Return the (x, y) coordinate for the center point of the cell that contains the specified text.  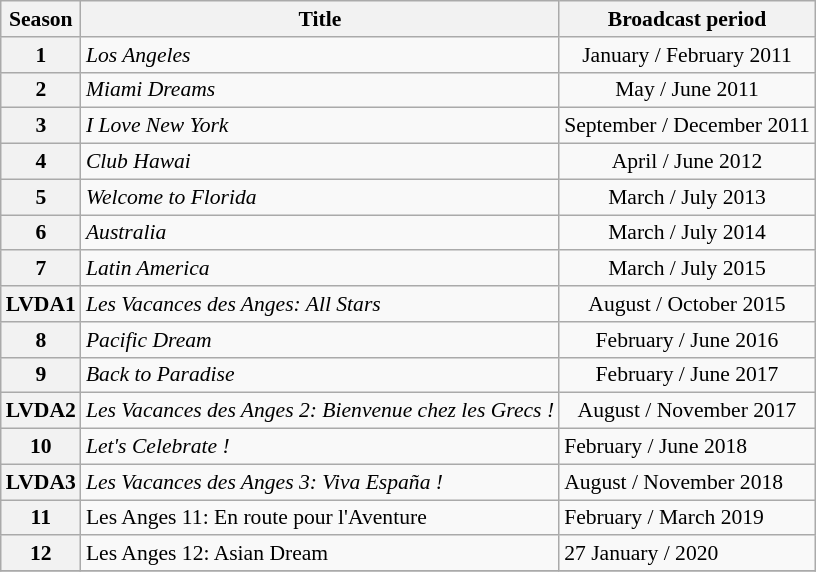
Welcome to Florida (320, 197)
5 (41, 197)
9 (41, 375)
Broadcast period (687, 19)
12 (41, 554)
LVDA1 (41, 304)
Les Anges 12: Asian Dream (320, 554)
January / February 2011 (687, 55)
Back to Paradise (320, 375)
March / July 2014 (687, 233)
Latin America (320, 269)
Australia (320, 233)
Season (41, 19)
Les Vacances des Anges 3: Viva España ! (320, 482)
February / June 2017 (687, 375)
August / October 2015 (687, 304)
I Love New York (320, 126)
Les Vacances des Anges: All Stars (320, 304)
11 (41, 518)
August / November 2017 (687, 411)
Los Angeles (320, 55)
4 (41, 162)
Club Hawai (320, 162)
April / June 2012 (687, 162)
February / March 2019 (687, 518)
Miami Dreams (320, 90)
March / July 2015 (687, 269)
August / November 2018 (687, 482)
2 (41, 90)
8 (41, 340)
LVDA2 (41, 411)
Les Anges 11: En route pour l'Aventure (320, 518)
Title (320, 19)
LVDA3 (41, 482)
September / December 2011 (687, 126)
Les Vacances des Anges 2: Bienvenue chez les Grecs ! (320, 411)
May / June 2011 (687, 90)
February / June 2018 (687, 447)
6 (41, 233)
27 January / 2020 (687, 554)
Let's Celebrate ! (320, 447)
7 (41, 269)
1 (41, 55)
Pacific Dream (320, 340)
3 (41, 126)
February / June 2016 (687, 340)
10 (41, 447)
March / July 2013 (687, 197)
